Determine the [x, y] coordinate at the center of the cell enclosing the given text.  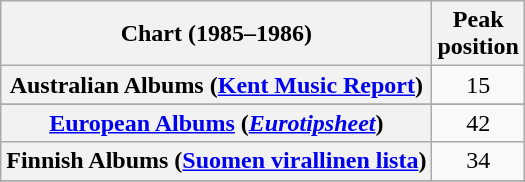
34 [478, 161]
Chart (1985–1986) [216, 34]
European Albums (Eurotipsheet) [216, 123]
Australian Albums (Kent Music Report) [216, 85]
15 [478, 85]
42 [478, 123]
Peakposition [478, 34]
Finnish Albums (Suomen virallinen lista) [216, 161]
